Identify which cell holds the provided text, then report its (x, y) central coordinate. 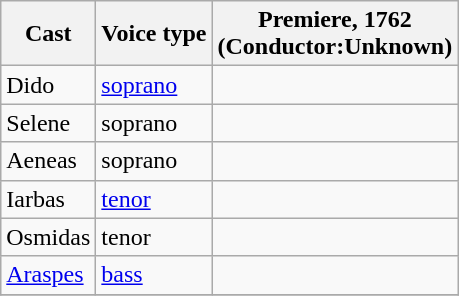
Aeneas (48, 161)
Dido (48, 85)
Voice type (154, 34)
Osmidas (48, 237)
Cast (48, 34)
Selene (48, 123)
Premiere, 1762(Conductor:Unknown) (335, 34)
bass (154, 275)
Iarbas (48, 199)
Araspes (48, 275)
